Extract the [X, Y] coordinate from the center of the cell holding the provided text.  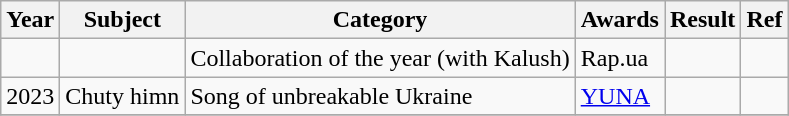
Subject [122, 20]
Rap.ua [620, 58]
Song of unbreakable Ukraine [380, 96]
Collaboration of the year (with Kalush) [380, 58]
Chuty himn [122, 96]
Result [702, 20]
Awards [620, 20]
2023 [30, 96]
Category [380, 20]
YUNA [620, 96]
Ref [764, 20]
Year [30, 20]
